Pinpoint the cell where the given text exists, returning its [X, Y] midpoint coordinate. 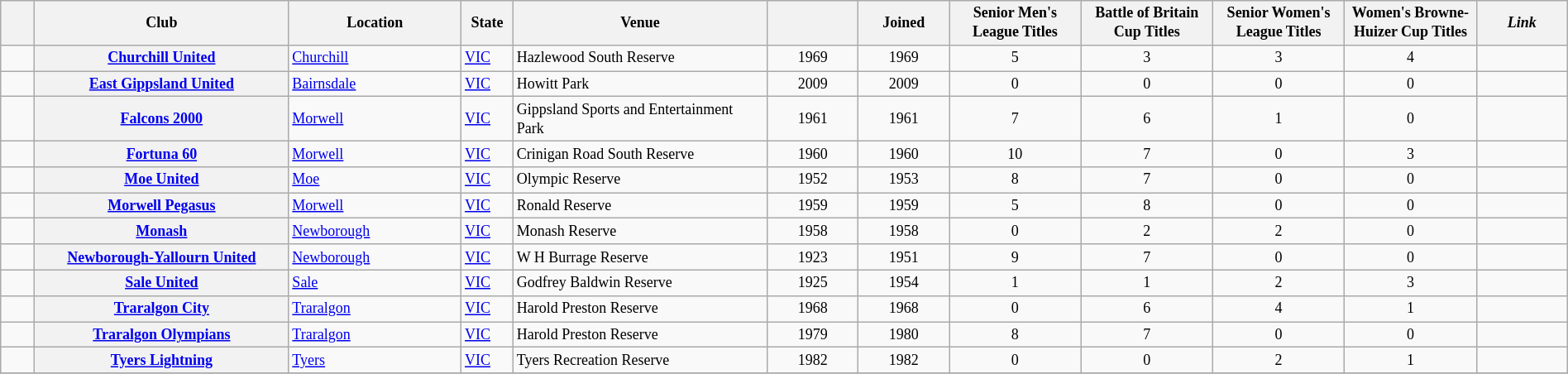
Venue [640, 23]
1979 [813, 334]
State [488, 23]
1925 [813, 283]
Tyers Lightning [162, 361]
1951 [904, 257]
1980 [904, 334]
Tyers [375, 361]
Sale [375, 283]
Churchill United [162, 58]
10 [1016, 154]
Link [1522, 23]
Senior Men's League Titles [1016, 23]
W H Burrage Reserve [640, 257]
1953 [904, 180]
Sale United [162, 283]
Women's Browne-Huizer Cup Titles [1411, 23]
Battle of Britain Cup Titles [1146, 23]
Godfrey Baldwin Reserve [640, 283]
Gippsland Sports and Entertainment Park [640, 119]
Morwell Pegasus [162, 205]
Monash Reserve [640, 232]
Churchill [375, 58]
1954 [904, 283]
Falcons 2000 [162, 119]
1923 [813, 257]
Moe [375, 180]
East Gippsland United [162, 84]
Fortuna 60 [162, 154]
Howitt Park [640, 84]
Tyers Recreation Reserve [640, 361]
Traralgon Olympians [162, 334]
Senior Women's League Titles [1279, 23]
Location [375, 23]
1952 [813, 180]
Newborough-Yallourn United [162, 257]
Monash [162, 232]
Crinigan Road South Reserve [640, 154]
Ronald Reserve [640, 205]
Hazlewood South Reserve [640, 58]
Joined [904, 23]
Bairnsdale [375, 84]
Traralgon City [162, 308]
Moe United [162, 180]
9 [1016, 257]
Club [162, 23]
Olympic Reserve [640, 180]
